Scan for the cell matching the given text and deliver its (X, Y) coordinate at center. 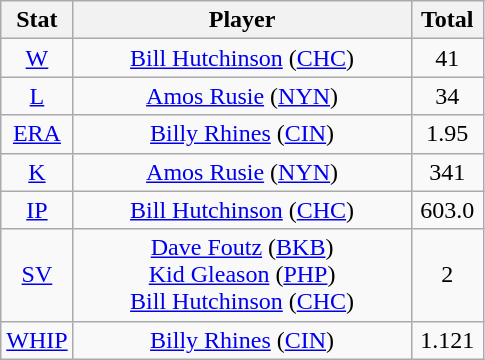
IP (37, 210)
341 (447, 172)
W (37, 58)
1.95 (447, 134)
ERA (37, 134)
L (37, 96)
603.0 (447, 210)
34 (447, 96)
Player (242, 20)
Total (447, 20)
WHIP (37, 340)
Stat (37, 20)
Dave Foutz (BKB)Kid Gleason (PHP)Bill Hutchinson (CHC) (242, 275)
K (37, 172)
2 (447, 275)
SV (37, 275)
41 (447, 58)
1.121 (447, 340)
